Provide the [X, Y] coordinate of the cell's center where the given text is located.  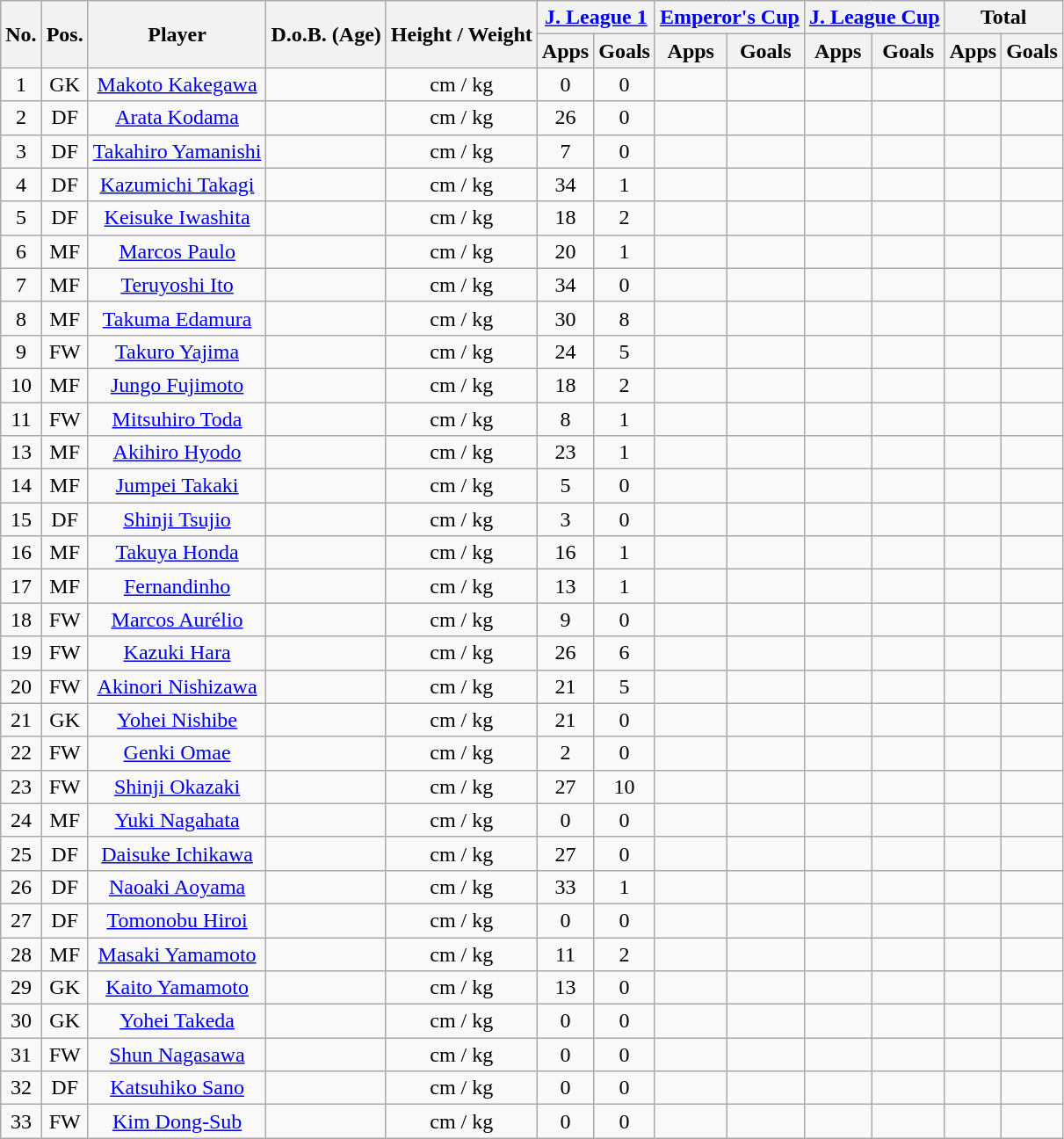
19 [21, 653]
Akihiro Hyodo [177, 453]
28 [21, 954]
Shinji Tsujio [177, 519]
Kaito Yamamoto [177, 988]
Tomonobu Hiroi [177, 920]
Arata Kodama [177, 118]
25 [21, 853]
Yohei Nishibe [177, 720]
4 [21, 185]
D.o.B. (Age) [326, 34]
Pos. [65, 34]
Yuki Nagahata [177, 820]
Keisuke Iwashita [177, 218]
Kazuki Hara [177, 653]
Takahiro Yamanishi [177, 151]
Total [1003, 18]
Fernandinho [177, 586]
31 [21, 1055]
22 [21, 753]
Takuma Edamura [177, 318]
J. League Cup [874, 18]
Jumpei Takaki [177, 486]
Yohei Takeda [177, 1021]
J. League 1 [596, 18]
Genki Omae [177, 753]
15 [21, 519]
17 [21, 586]
Height / Weight [461, 34]
Shun Nagasawa [177, 1055]
Teruyoshi Ito [177, 285]
Naoaki Aoyama [177, 887]
Akinori Nishizawa [177, 686]
32 [21, 1088]
Jungo Fujimoto [177, 385]
Kim Dong-Sub [177, 1121]
Daisuke Ichikawa [177, 853]
Marcos Aurélio [177, 620]
Katsuhiko Sano [177, 1088]
Masaki Yamamoto [177, 954]
Shinji Okazaki [177, 787]
Makoto Kakegawa [177, 84]
Takuro Yajima [177, 352]
Kazumichi Takagi [177, 185]
14 [21, 486]
Takuya Honda [177, 553]
No. [21, 34]
29 [21, 988]
Player [177, 34]
Mitsuhiro Toda [177, 419]
Marcos Paulo [177, 251]
Emperor's Cup [729, 18]
